Provide the [X, Y] coordinate of the cell's center where the given text is located.  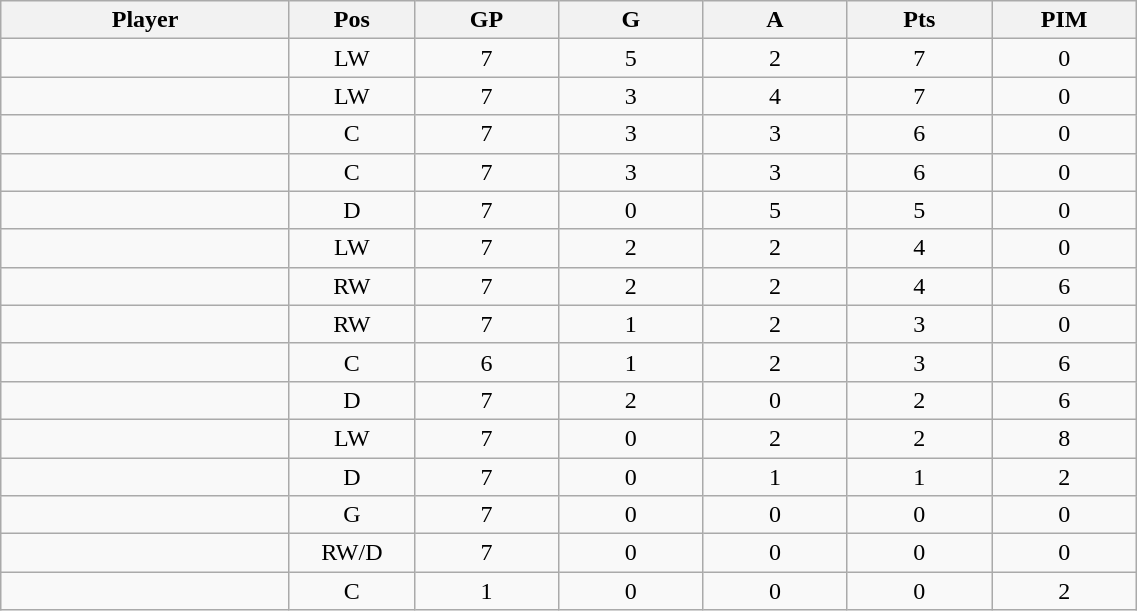
Pos [352, 20]
8 [1064, 438]
Player [146, 20]
A [775, 20]
Pts [919, 20]
PIM [1064, 20]
RW/D [352, 553]
GP [486, 20]
